Capture the cell that displays the provided text and extract its [x, y] central coordinate. 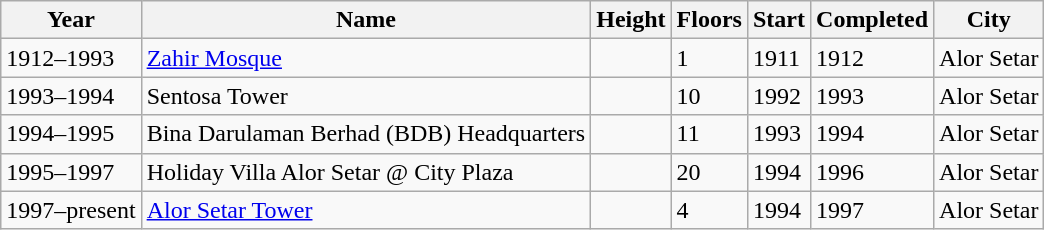
Bina Darulaman Berhad (BDB) Headquarters [366, 134]
1996 [872, 172]
Name [366, 20]
Sentosa Tower [366, 96]
1992 [778, 96]
11 [709, 134]
Floors [709, 20]
Start [778, 20]
Height [631, 20]
Alor Setar Tower [366, 210]
1994–1995 [71, 134]
1912 [872, 58]
1995–1997 [71, 172]
Holiday Villa Alor Setar @ City Plaza [366, 172]
Completed [872, 20]
1997–present [71, 210]
10 [709, 96]
1993–1994 [71, 96]
1 [709, 58]
1997 [872, 210]
4 [709, 210]
1912–1993 [71, 58]
City [989, 20]
20 [709, 172]
Year [71, 20]
1911 [778, 58]
Zahir Mosque [366, 58]
